Search for the cell housing the specified text and yield its [X, Y] center coordinate. 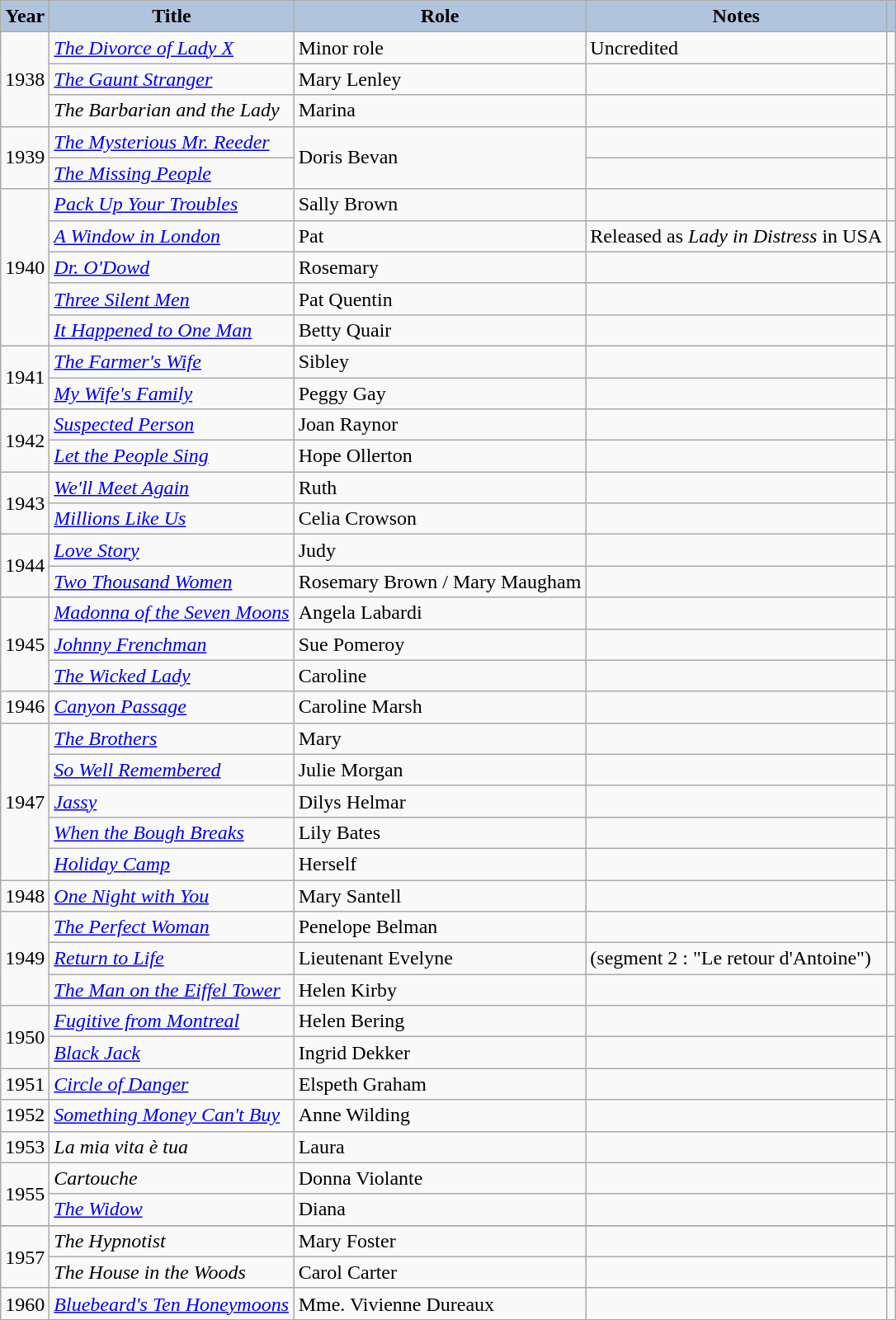
When the Bough Breaks [172, 832]
Celia Crowson [440, 519]
Three Silent Men [172, 299]
Laura [440, 1147]
One Night with You [172, 895]
It Happened to One Man [172, 330]
The Perfect Woman [172, 927]
1953 [25, 1147]
1938 [25, 79]
Pat [440, 236]
1942 [25, 441]
The Farmer's Wife [172, 361]
Elspeth Graham [440, 1084]
Circle of Danger [172, 1084]
Suspected Person [172, 425]
1949 [25, 959]
Lieutenant Evelyne [440, 959]
The House in the Woods [172, 1272]
Rosemary [440, 267]
Sue Pomeroy [440, 644]
Herself [440, 864]
Mary Santell [440, 895]
Notes [736, 16]
Title [172, 16]
Pack Up Your Troubles [172, 205]
Ingrid Dekker [440, 1053]
Helen Kirby [440, 990]
Ruth [440, 488]
The Hypnotist [172, 1241]
1945 [25, 644]
Return to Life [172, 959]
Dilys Helmar [440, 801]
1957 [25, 1256]
The Gaunt Stranger [172, 79]
Mary [440, 738]
Madonna of the Seven Moons [172, 613]
1948 [25, 895]
Rosemary Brown / Mary Maugham [440, 582]
Uncredited [736, 48]
Mary Foster [440, 1241]
Love Story [172, 550]
We'll Meet Again [172, 488]
The Missing People [172, 173]
1951 [25, 1084]
Joan Raynor [440, 425]
Lily Bates [440, 832]
Dr. O'Dowd [172, 267]
Cartouche [172, 1178]
Role [440, 16]
Pat Quentin [440, 299]
Caroline [440, 676]
Year [25, 16]
Helen Bering [440, 1021]
1940 [25, 267]
Sally Brown [440, 205]
Jassy [172, 801]
The Divorce of Lady X [172, 48]
1941 [25, 377]
1946 [25, 707]
The Widow [172, 1209]
1952 [25, 1115]
The Barbarian and the Lady [172, 111]
1939 [25, 158]
The Wicked Lady [172, 676]
The Man on the Eiffel Tower [172, 990]
Something Money Can't Buy [172, 1115]
1944 [25, 566]
Judy [440, 550]
La mia vita è tua [172, 1147]
Marina [440, 111]
Canyon Passage [172, 707]
Millions Like Us [172, 519]
Angela Labardi [440, 613]
1947 [25, 801]
Diana [440, 1209]
Anne Wilding [440, 1115]
Doris Bevan [440, 158]
Peggy Gay [440, 394]
Two Thousand Women [172, 582]
So Well Remembered [172, 770]
(segment 2 : "Le retour d'Antoine") [736, 959]
Betty Quair [440, 330]
Fugitive from Montreal [172, 1021]
Julie Morgan [440, 770]
Hope Ollerton [440, 456]
Donna Violante [440, 1178]
1955 [25, 1194]
Let the People Sing [172, 456]
Penelope Belman [440, 927]
Sibley [440, 361]
My Wife's Family [172, 394]
Mary Lenley [440, 79]
Carol Carter [440, 1272]
The Mysterious Mr. Reeder [172, 142]
1943 [25, 503]
The Brothers [172, 738]
Black Jack [172, 1053]
Released as Lady in Distress in USA [736, 236]
Mme. Vivienne Dureaux [440, 1303]
Caroline Marsh [440, 707]
1960 [25, 1303]
Holiday Camp [172, 864]
Minor role [440, 48]
Johnny Frenchman [172, 644]
A Window in London [172, 236]
Bluebeard's Ten Honeymoons [172, 1303]
1950 [25, 1037]
